From the cell containing the given text, extract its center point as [X, Y] coordinate. 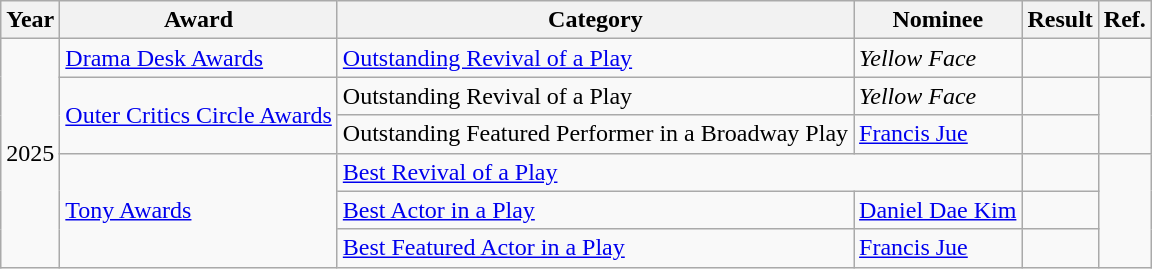
Best Featured Actor in a Play [595, 248]
2025 [30, 153]
Nominee [938, 20]
Best Actor in a Play [595, 210]
Result [1060, 20]
Outer Critics Circle Awards [198, 115]
Best Revival of a Play [680, 172]
Year [30, 20]
Outstanding Featured Performer in a Broadway Play [595, 134]
Ref. [1124, 20]
Daniel Dae Kim [938, 210]
Drama Desk Awards [198, 58]
Tony Awards [198, 210]
Category [595, 20]
Award [198, 20]
